Scan for the cell matching the given text and deliver its [x, y] coordinate at center. 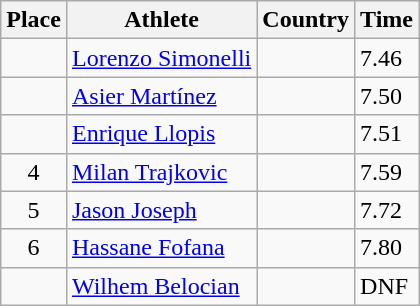
Enrique Llopis [161, 134]
Place [34, 20]
Hassane Fofana [161, 248]
DNF [387, 286]
Lorenzo Simonelli [161, 58]
7.59 [387, 172]
7.72 [387, 210]
6 [34, 248]
Wilhem Belocian [161, 286]
Asier Martínez [161, 96]
Jason Joseph [161, 210]
7.51 [387, 134]
Time [387, 20]
4 [34, 172]
5 [34, 210]
7.50 [387, 96]
Milan Trajkovic [161, 172]
7.46 [387, 58]
Athlete [161, 20]
7.80 [387, 248]
Country [306, 20]
